Extract the (x, y) coordinate from the center of the cell holding the provided text.  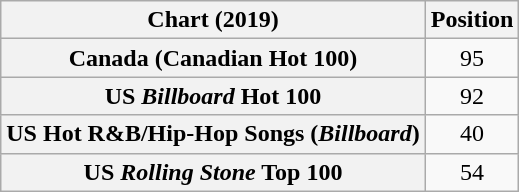
Position (472, 20)
Canada (Canadian Hot 100) (213, 58)
95 (472, 58)
Chart (2019) (213, 20)
US Billboard Hot 100 (213, 96)
US Hot R&B/Hip-Hop Songs (Billboard) (213, 134)
92 (472, 96)
US Rolling Stone Top 100 (213, 172)
54 (472, 172)
40 (472, 134)
